Pinpoint the cell where the given text exists, returning its (X, Y) midpoint coordinate. 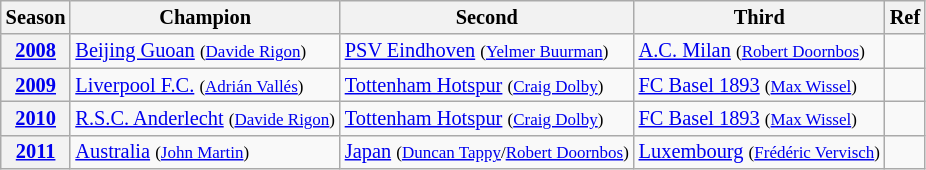
Australia (John Martin) (204, 152)
Second (487, 17)
Liverpool F.C. (Adrián Vallés) (204, 85)
2011 (36, 152)
Luxembourg (Frédéric Vervisch) (760, 152)
2010 (36, 118)
Beijing Guoan (Davide Rigon) (204, 51)
2009 (36, 85)
Japan (Duncan Tappy/Robert Doornbos) (487, 152)
Champion (204, 17)
Ref (905, 17)
Third (760, 17)
PSV Eindhoven (Yelmer Buurman) (487, 51)
R.S.C. Anderlecht (Davide Rigon) (204, 118)
2008 (36, 51)
Season (36, 17)
A.C. Milan (Robert Doornbos) (760, 51)
